Extract the (x, y) coordinate from the center of the cell holding the provided text.  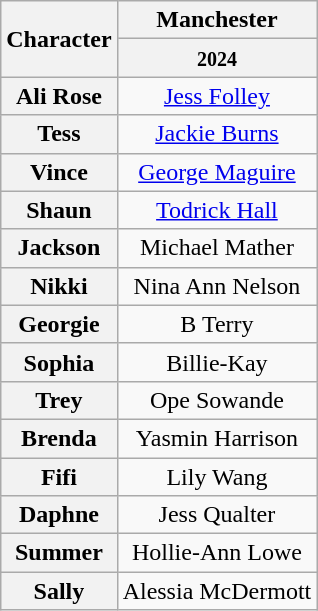
Shaun (59, 210)
Nikki (59, 286)
Sally (59, 591)
Jackie Burns (217, 134)
Alessia McDermott (217, 591)
Nina Ann Nelson (217, 286)
George Maguire (217, 172)
Jess Qualter (217, 515)
Michael Mather (217, 248)
Yasmin Harrison (217, 438)
Hollie-Ann Lowe (217, 553)
Lily Wang (217, 477)
Trey (59, 400)
Ope Sowande (217, 400)
Daphne (59, 515)
Todrick Hall (217, 210)
B Terry (217, 324)
Jackson (59, 248)
Summer (59, 553)
Character (59, 39)
Brenda (59, 438)
Manchester (217, 20)
Sophia (59, 362)
Georgie (59, 324)
Ali Rose (59, 96)
Tess (59, 134)
2024 (217, 58)
Vince (59, 172)
Fifi (59, 477)
Jess Folley (217, 96)
Billie-Kay (217, 362)
